Search for the cell housing the specified text and yield its [x, y] center coordinate. 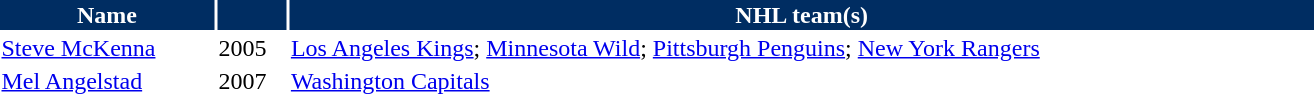
NHL team(s) [802, 15]
Steve McKenna [107, 48]
Los Angeles Kings; Minnesota Wild; Pittsburgh Penguins; New York Rangers [802, 48]
2005 [252, 48]
Name [107, 15]
